Identify which cell holds the provided text, then report its (X, Y) central coordinate. 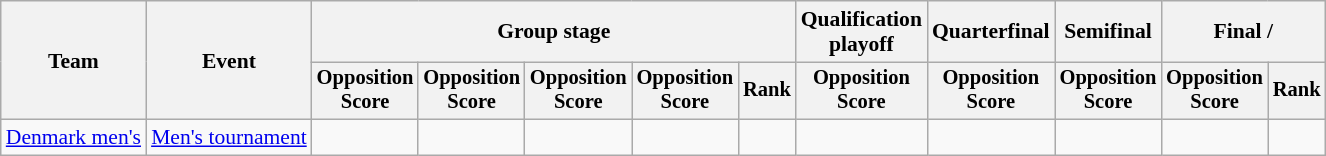
Semifinal (1108, 32)
Group stage (554, 32)
Final / (1243, 32)
Qualificationplayoff (862, 32)
Team (74, 60)
Denmark men's (74, 138)
Quarterfinal (991, 32)
Event (229, 60)
Men's tournament (229, 138)
